For the text-containing cell, return its midpoint in (x, y) coordinate format. 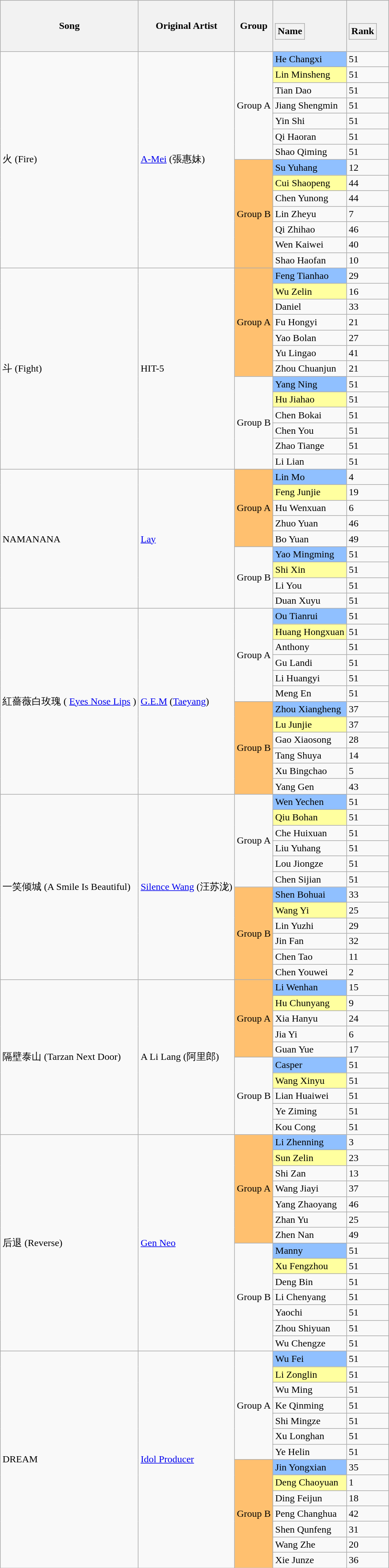
Group (254, 26)
19 (368, 492)
Wu Ming (310, 1390)
Guan Yue (310, 1049)
Ding Feijun (310, 1498)
Original Artist (186, 26)
Shi Mingze (310, 1421)
Xu Bingchao (310, 771)
Casper (310, 1065)
Song (70, 26)
Hu Wenxuan (310, 508)
Li Chenyang (310, 1297)
4 (368, 477)
31 (368, 1529)
14 (368, 755)
Liu Yuhang (310, 848)
Bo Yuan (310, 539)
Jiang Shengmin (310, 106)
Zhou Chuanjun (310, 369)
2 (368, 972)
Idol Producer (186, 1459)
DREAM (70, 1459)
Shi Xin (310, 570)
Su Yuhang (310, 167)
Tang Shuya (310, 755)
12 (368, 167)
Wen Kaiwei (310, 245)
斗 (Fight) (70, 368)
Chen Tao (310, 957)
Gu Landi (310, 663)
Wu Chengze (310, 1344)
Ye Helin (310, 1452)
5 (368, 771)
A-Mei (張惠妹) (186, 159)
Li Zhenning (310, 1142)
Jia Yi (310, 1034)
HIT-5 (186, 368)
Yao Bolan (310, 338)
36 (368, 1560)
Tian Dao (310, 90)
Zhan Yu (310, 1220)
Zhen Nan (310, 1235)
Lou Jiongze (310, 864)
Xia Hanyu (310, 1018)
Chen Youwei (310, 972)
9 (368, 1003)
Feng Tianhao (310, 276)
1 (368, 1483)
Cui Shaopeng (310, 183)
Qiu Bohan (310, 817)
7 (368, 214)
Deng Bin (310, 1281)
Wang Xinyu (310, 1080)
Jin Fan (310, 941)
Zhou Xiangheng (310, 709)
Yaochi (310, 1312)
Zhao Tiange (310, 446)
Xu Fengzhou (310, 1266)
Duan Xuyu (310, 601)
Lin Minsheng (310, 74)
32 (368, 941)
Qi Haoran (310, 137)
Feng Junjie (310, 492)
Deng Chaoyuan (310, 1483)
41 (368, 353)
Lay (186, 539)
A Li Lang (阿里郎) (186, 1057)
Hu Chunyang (310, 1003)
Lin Yuzhi (310, 926)
Fu Hongyi (310, 322)
Yin Shi (310, 121)
Ye Ziming (310, 1111)
Wang Zhe (310, 1544)
43 (368, 786)
20 (368, 1544)
Ke Qinming (310, 1405)
Xu Longhan (310, 1436)
Qi Zhihao (310, 229)
Lian Huaiwei (310, 1096)
17 (368, 1049)
火 (Fire) (70, 159)
13 (368, 1173)
Lin Zheyu (310, 214)
Yang Ning (310, 384)
Jin Yongxian (310, 1467)
Li Zonglin (310, 1374)
Manny (310, 1250)
Lu Junjie (310, 724)
24 (368, 1018)
Daniel (310, 307)
Li Lian (310, 461)
Ou Tianrui (310, 616)
Lin Mo (310, 477)
He Changxi (310, 59)
3 (368, 1142)
23 (368, 1158)
Gen Neo (186, 1243)
Gao Xiaosong (310, 740)
15 (368, 987)
Silence Wang (汪苏泷) (186, 887)
Li Wenhan (310, 987)
Yao Mingming (310, 554)
后退 (Reverse) (70, 1243)
Huang Hongxuan (310, 632)
18 (368, 1498)
Meng En (310, 694)
隔壁泰山 (Tarzan Next Door) (70, 1057)
Chen Bokai (310, 415)
Wang Jiayi (310, 1189)
Chen Sijian (310, 879)
Yu Lingao (310, 353)
Wang Yi (310, 910)
Wu Zelin (310, 291)
Chen Yunong (310, 198)
Peng Changhua (310, 1514)
Yang Zhaoyang (310, 1204)
Xie Junze (310, 1560)
Wu Fei (310, 1359)
紅薔薇白玫瑰 ( Eyes Nose Lips ) (70, 702)
Sun Zelin (310, 1158)
42 (368, 1514)
Shen Qunfeng (310, 1529)
Shi Zan (310, 1173)
Che Huixuan (310, 833)
10 (368, 260)
Wen Yechen (310, 802)
Shao Qiming (310, 152)
Li You (310, 585)
35 (368, 1467)
28 (368, 740)
Shen Bohuai (310, 895)
40 (368, 245)
Zhuo Yuan (310, 523)
16 (368, 291)
Shao Haofan (310, 260)
Hu Jiahao (310, 400)
Li Huangyi (310, 678)
27 (368, 338)
Anthony (310, 647)
Chen You (310, 431)
11 (368, 957)
Kou Cong (310, 1127)
NAMANANA (70, 539)
一笑倾城 (A Smile Is Beautiful) (70, 887)
Zhou Shiyuan (310, 1328)
G.E.M (Taeyang) (186, 702)
Yang Gen (310, 786)
